Output the (x, y) coordinate of the center of the cell containing the given text.  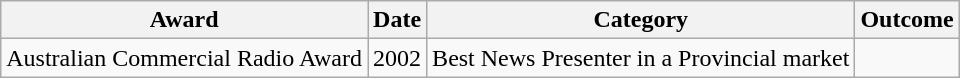
2002 (398, 58)
Outcome (907, 20)
Australian Commercial Radio Award (184, 58)
Date (398, 20)
Award (184, 20)
Category (641, 20)
Best News Presenter in a Provincial market (641, 58)
